Pinpoint the cell where the given text exists, returning its [x, y] midpoint coordinate. 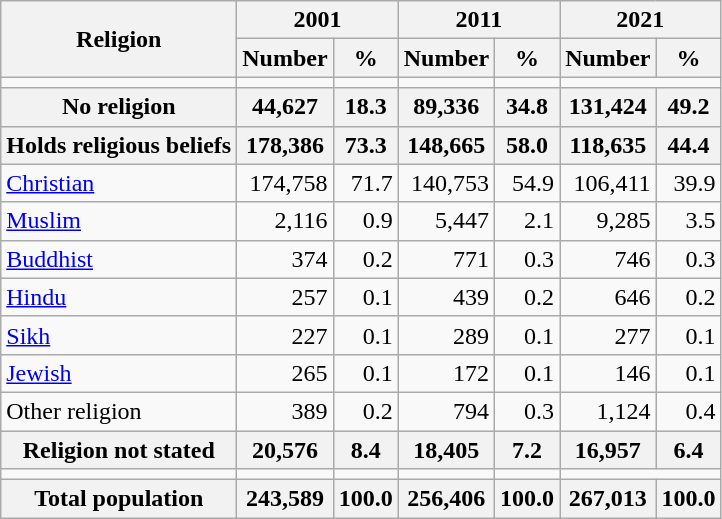
0.9 [366, 221]
Religion [119, 39]
439 [446, 297]
Buddhist [119, 259]
Holds religious beliefs [119, 145]
172 [446, 373]
Christian [119, 183]
44,627 [285, 107]
2021 [640, 20]
2,116 [285, 221]
Muslim [119, 221]
7.2 [528, 449]
277 [608, 335]
3.5 [688, 221]
256,406 [446, 499]
1,124 [608, 411]
131,424 [608, 107]
257 [285, 297]
Sikh [119, 335]
Total population [119, 499]
6.4 [688, 449]
0.4 [688, 411]
34.8 [528, 107]
No religion [119, 107]
2001 [318, 20]
44.4 [688, 145]
20,576 [285, 449]
174,758 [285, 183]
71.7 [366, 183]
16,957 [608, 449]
289 [446, 335]
374 [285, 259]
18,405 [446, 449]
118,635 [608, 145]
227 [285, 335]
267,013 [608, 499]
794 [446, 411]
771 [446, 259]
148,665 [446, 145]
2011 [478, 20]
140,753 [446, 183]
243,589 [285, 499]
Other religion [119, 411]
2.1 [528, 221]
89,336 [446, 107]
Hindu [119, 297]
58.0 [528, 145]
5,447 [446, 221]
389 [285, 411]
73.3 [366, 145]
8.4 [366, 449]
Religion not stated [119, 449]
646 [608, 297]
18.3 [366, 107]
106,411 [608, 183]
54.9 [528, 183]
265 [285, 373]
178,386 [285, 145]
39.9 [688, 183]
9,285 [608, 221]
49.2 [688, 107]
146 [608, 373]
Jewish [119, 373]
746 [608, 259]
